Identify which cell holds the provided text, then report its [x, y] central coordinate. 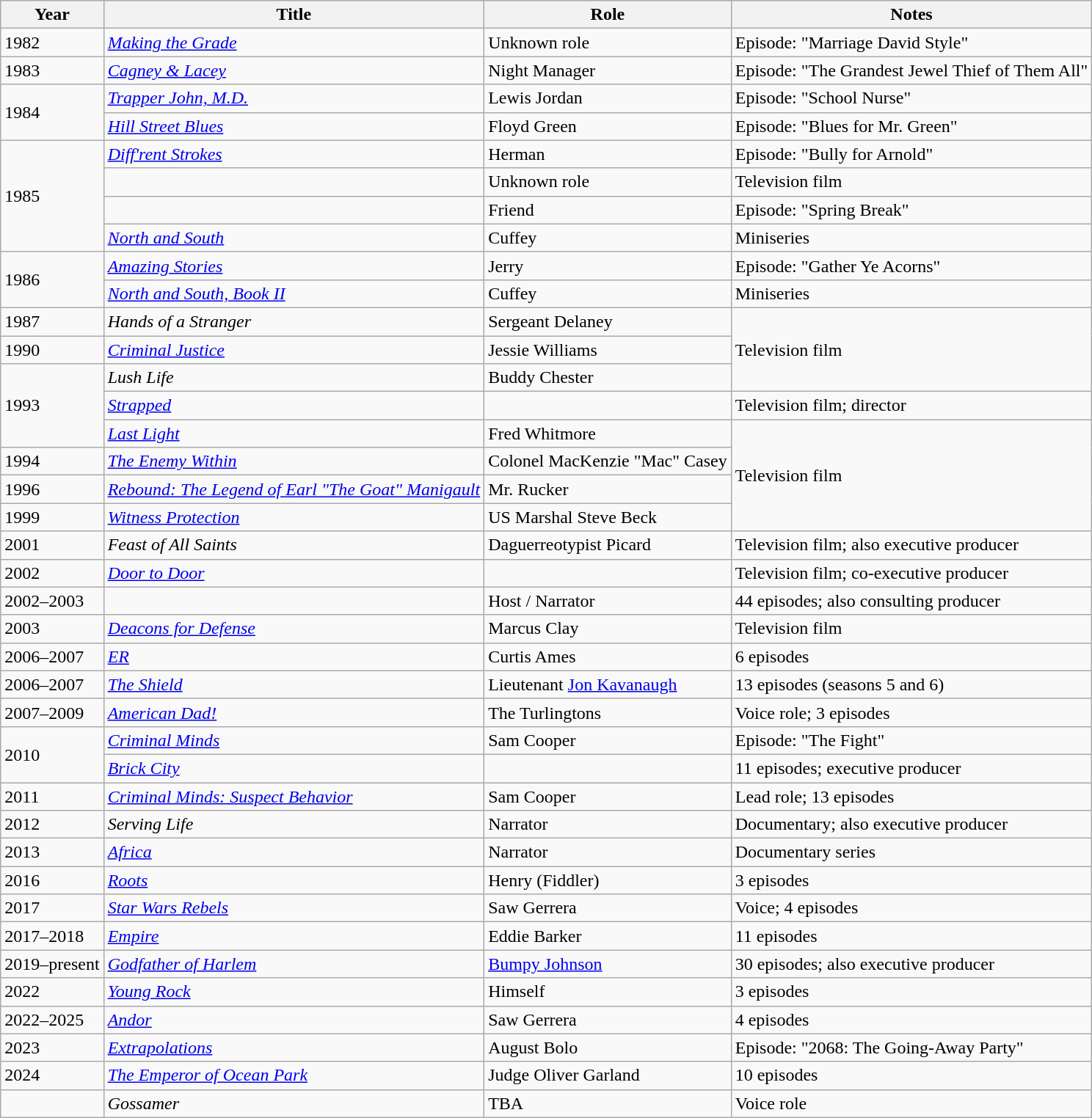
1986 [52, 279]
Sergeant Delaney [608, 321]
Making the Grade [294, 43]
2019–present [52, 964]
Colonel MacKenzie "Mac" Casey [608, 461]
Lead role; 13 episodes [911, 796]
The Enemy Within [294, 461]
Door to Door [294, 573]
Marcus Clay [608, 629]
Episode: "School Nurse" [911, 98]
American Dad! [294, 712]
Trapper John, M.D. [294, 98]
4 episodes [911, 1020]
Voice role [911, 1103]
11 episodes; executive producer [911, 768]
Documentary; also executive producer [911, 825]
Year [52, 15]
Extrapolations [294, 1048]
Criminal Minds [294, 740]
2023 [52, 1048]
2002–2003 [52, 601]
Herman [608, 154]
Lush Life [294, 378]
2022 [52, 992]
Criminal Minds: Suspect Behavior [294, 796]
Empire [294, 936]
The Shield [294, 684]
The Emperor of Ocean Park [294, 1075]
Episode: "Gather Ye Acorns" [911, 266]
Himself [608, 992]
1993 [52, 406]
2012 [52, 825]
Notes [911, 15]
Roots [294, 880]
Hands of a Stranger [294, 321]
2017–2018 [52, 936]
2010 [52, 754]
Rebound: The Legend of Earl "The Goat" Manigault [294, 489]
Brick City [294, 768]
Diff'rent Strokes [294, 154]
1996 [52, 489]
2024 [52, 1075]
Mr. Rucker [608, 489]
2017 [52, 908]
Documentary series [911, 852]
Role [608, 15]
Jessie Williams [608, 350]
TBA [608, 1103]
1984 [52, 112]
Lewis Jordan [608, 98]
1983 [52, 70]
Henry (Fiddler) [608, 880]
Eddie Barker [608, 936]
Friend [608, 210]
Episode: "Blues for Mr. Green" [911, 126]
Deacons for Defense [294, 629]
2003 [52, 629]
1982 [52, 43]
Serving Life [294, 825]
North and South, Book II [294, 293]
Star Wars Rebels [294, 908]
Title [294, 15]
10 episodes [911, 1075]
2002 [52, 573]
1985 [52, 196]
Episode: "Spring Break" [911, 210]
Lieutenant Jon Kavanaugh [608, 684]
Episode: "Marriage David Style" [911, 43]
North and South [294, 238]
Judge Oliver Garland [608, 1075]
2022–2025 [52, 1020]
2007–2009 [52, 712]
2013 [52, 852]
Episode: "The Grandest Jewel Thief of Them All" [911, 70]
Voice; 4 episodes [911, 908]
Hill Street Blues [294, 126]
August Bolo [608, 1048]
Voice role; 3 episodes [911, 712]
Young Rock [294, 992]
Episode: "The Fight" [911, 740]
Fred Whitmore [608, 434]
2011 [52, 796]
Africa [294, 852]
1999 [52, 517]
Floyd Green [608, 126]
Godfather of Harlem [294, 964]
Television film; director [911, 406]
11 episodes [911, 936]
1994 [52, 461]
Television film; also executive producer [911, 545]
The Turlingtons [608, 712]
2001 [52, 545]
Feast of All Saints [294, 545]
1990 [52, 350]
2016 [52, 880]
Andor [294, 1020]
Curtis Ames [608, 657]
13 episodes (seasons 5 and 6) [911, 684]
US Marshal Steve Beck [608, 517]
Buddy Chester [608, 378]
Cagney & Lacey [294, 70]
Host / Narrator [608, 601]
Strapped [294, 406]
1987 [52, 321]
Episode: "Bully for Arnold" [911, 154]
Night Manager [608, 70]
Amazing Stories [294, 266]
Television film; co-executive producer [911, 573]
30 episodes; also executive producer [911, 964]
Criminal Justice [294, 350]
Bumpy Johnson [608, 964]
Witness Protection [294, 517]
Gossamer [294, 1103]
44 episodes; also consulting producer [911, 601]
Jerry [608, 266]
ER [294, 657]
Episode: "2068: The Going-Away Party" [911, 1048]
Daguerreotypist Picard [608, 545]
6 episodes [911, 657]
Last Light [294, 434]
